Capture the cell that displays the provided text and extract its (x, y) central coordinate. 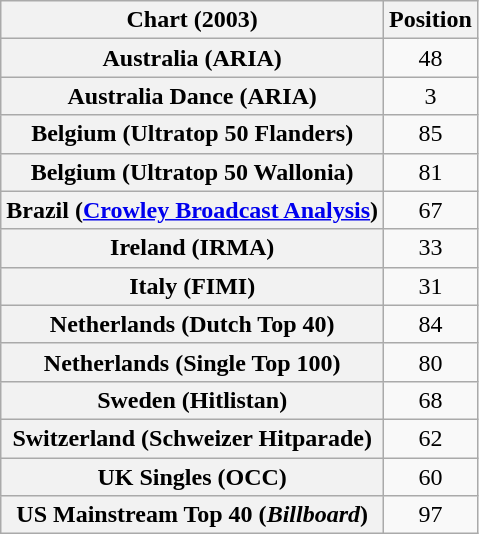
80 (431, 362)
68 (431, 400)
Netherlands (Single Top 100) (192, 362)
Switzerland (Schweizer Hitparade) (192, 438)
US Mainstream Top 40 (Billboard) (192, 515)
81 (431, 172)
Australia (ARIA) (192, 58)
Brazil (Crowley Broadcast Analysis) (192, 210)
60 (431, 477)
3 (431, 96)
Italy (FIMI) (192, 286)
Belgium (Ultratop 50 Flanders) (192, 134)
Ireland (IRMA) (192, 248)
Netherlands (Dutch Top 40) (192, 324)
Position (431, 20)
85 (431, 134)
UK Singles (OCC) (192, 477)
84 (431, 324)
Belgium (Ultratop 50 Wallonia) (192, 172)
62 (431, 438)
48 (431, 58)
Australia Dance (ARIA) (192, 96)
Chart (2003) (192, 20)
Sweden (Hitlistan) (192, 400)
67 (431, 210)
97 (431, 515)
31 (431, 286)
33 (431, 248)
